Return [x, y] of the center of cell containing provided text 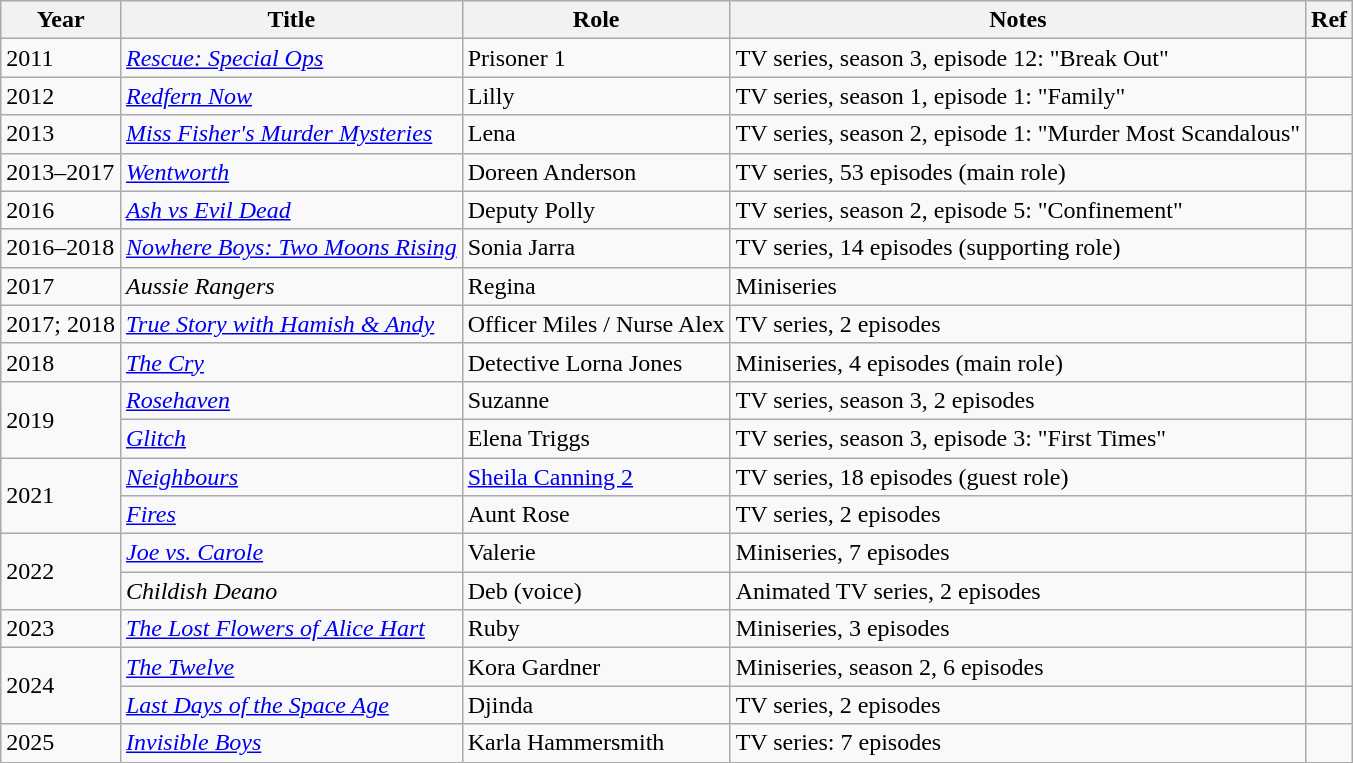
Djinda [596, 705]
Deb (voice) [596, 591]
Lena [596, 134]
Prisoner 1 [596, 58]
2013 [61, 134]
Elena Triggs [596, 438]
2022 [61, 572]
Last Days of the Space Age [291, 705]
Rescue: Special Ops [291, 58]
2011 [61, 58]
Deputy Polly [596, 210]
Glitch [291, 438]
Aussie Rangers [291, 286]
2021 [61, 496]
Title [291, 20]
Regina [596, 286]
TV series, season 1, episode 1: "Family" [1018, 96]
Childish Deano [291, 591]
TV series: 7 episodes [1018, 743]
Neighbours [291, 477]
Karla Hammersmith [596, 743]
Fires [291, 515]
2012 [61, 96]
The Twelve [291, 667]
2019 [61, 419]
2024 [61, 686]
Ash vs Evil Dead [291, 210]
Kora Gardner [596, 667]
The Lost Flowers of Alice Hart [291, 629]
2013–2017 [61, 172]
TV series, season 3, 2 episodes [1018, 400]
Lilly [596, 96]
Joe vs. Carole [291, 553]
TV series, 53 episodes (main role) [1018, 172]
Wentworth [291, 172]
Miniseries, season 2, 6 episodes [1018, 667]
2016 [61, 210]
Miss Fisher's Murder Mysteries [291, 134]
Miniseries, 7 episodes [1018, 553]
Ruby [596, 629]
Officer Miles / Nurse Alex [596, 324]
2016–2018 [61, 248]
Invisible Boys [291, 743]
Miniseries, 3 episodes [1018, 629]
Doreen Anderson [596, 172]
Sheila Canning 2 [596, 477]
Miniseries [1018, 286]
2017 [61, 286]
Miniseries, 4 episodes (main role) [1018, 362]
The Cry [291, 362]
TV series, season 3, episode 12: "Break Out" [1018, 58]
Notes [1018, 20]
Suzanne [596, 400]
Aunt Rose [596, 515]
Detective Lorna Jones [596, 362]
Redfern Now [291, 96]
TV series, 18 episodes (guest role) [1018, 477]
2023 [61, 629]
Animated TV series, 2 episodes [1018, 591]
Rosehaven [291, 400]
Sonia Jarra [596, 248]
TV series, season 2, episode 1: "Murder Most Scandalous" [1018, 134]
2025 [61, 743]
Valerie [596, 553]
2017; 2018 [61, 324]
TV series, 14 episodes (supporting role) [1018, 248]
True Story with Hamish & Andy [291, 324]
2018 [61, 362]
Role [596, 20]
Ref [1330, 20]
TV series, season 2, episode 5: "Confinement" [1018, 210]
Nowhere Boys: Two Moons Rising [291, 248]
TV series, season 3, episode 3: "First Times" [1018, 438]
Year [61, 20]
